Find where the given text appears and provide that cell's center as (x, y) coordinate. 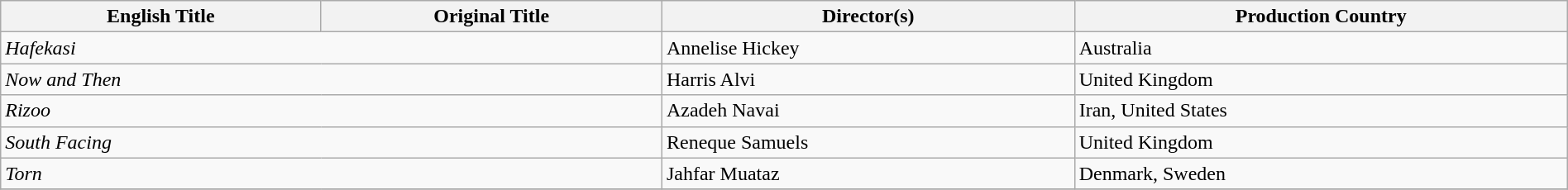
Original Title (491, 17)
Reneque Samuels (868, 142)
Rizoo (332, 111)
Torn (332, 173)
Hafekasi (332, 48)
Harris Alvi (868, 79)
Azadeh Navai (868, 111)
Iran, United States (1321, 111)
Director(s) (868, 17)
Annelise Hickey (868, 48)
Production Country (1321, 17)
South Facing (332, 142)
Denmark, Sweden (1321, 173)
Now and Then (332, 79)
Australia (1321, 48)
English Title (160, 17)
Jahfar Muataz (868, 173)
